Extract the (X, Y) coordinate from the center of the cell holding the provided text.  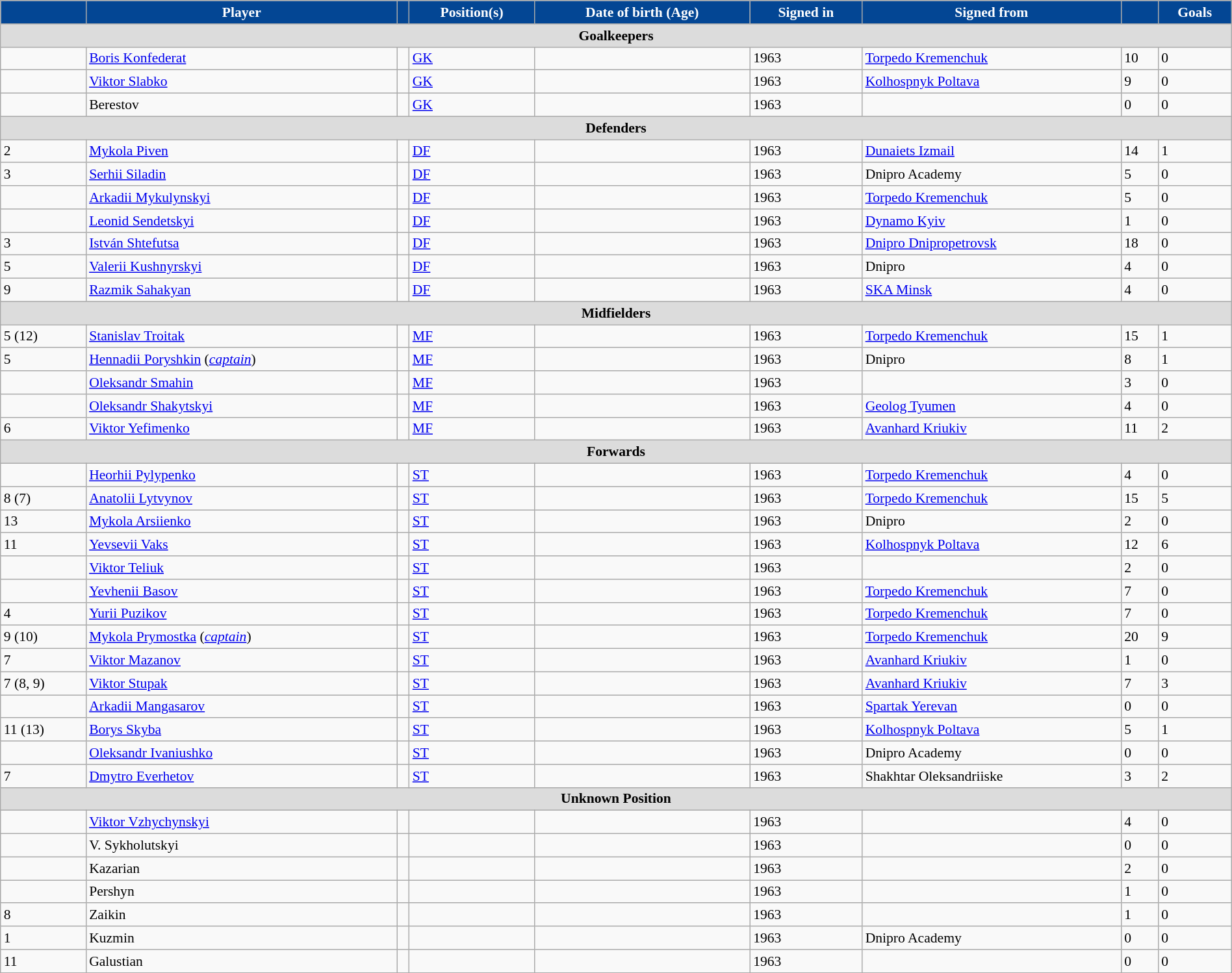
Arkadii Mykulynskyi (242, 197)
Forwards (616, 452)
Heorhii Pylypenko (242, 475)
Leonid Sendetskyi (242, 221)
Razmik Sahakyan (242, 290)
Dynamo Kyiv (992, 221)
Oleksandr Smahin (242, 383)
Boris Konfederat (242, 58)
Viktor Teliuk (242, 568)
Viktor Slabko (242, 82)
Viktor Mazanov (242, 661)
5 (12) (43, 336)
Pershyn (242, 892)
Yurii Puzikov (242, 614)
Mykola Arsiienko (242, 522)
Goals (1194, 12)
Dnipro Dnipropetrovsk (992, 244)
Mykola Prymostka (captain) (242, 637)
Oleksandr Ivaniushko (242, 753)
13 (43, 522)
Valerii Kushnyrskyi (242, 267)
Dunaiets Izmail (992, 151)
Viktor Stupak (242, 683)
Oleksandr Shakytskyi (242, 406)
Geolog Tyumen (992, 406)
Mykola Piven (242, 151)
20 (1140, 637)
Serhii Siladin (242, 175)
Anatolii Lytvynov (242, 498)
Viktor Vzhychynskyi (242, 822)
18 (1140, 244)
SKA Minsk (992, 290)
10 (1140, 58)
12 (1140, 545)
9 (10) (43, 637)
Unknown Position (616, 799)
Yevsevii Vaks (242, 545)
Arkadii Mangasarov (242, 707)
Viktor Yefimenko (242, 429)
István Shtefutsa (242, 244)
8 (7) (43, 498)
Berestov (242, 105)
V. Sykholutskyi (242, 846)
Galustian (242, 961)
Borys Skyba (242, 730)
Kazarian (242, 868)
Goalkeepers (616, 36)
Signed from (992, 12)
7 (8, 9) (43, 683)
Defenders (616, 128)
Midfielders (616, 313)
Kuzmin (242, 938)
Zaikin (242, 915)
Date of birth (Age) (642, 12)
Stanislav Troitak (242, 336)
Dmytro Everhetov (242, 776)
Shakhtar Oleksandriiske (992, 776)
14 (1140, 151)
Hennadii Poryshkin (captain) (242, 360)
11 (13) (43, 730)
Spartak Yerevan (992, 707)
Player (242, 12)
Position(s) (472, 12)
Signed in (806, 12)
Yevhenii Basov (242, 591)
